Determine the [x, y] coordinate at the center of the cell enclosing the given text.  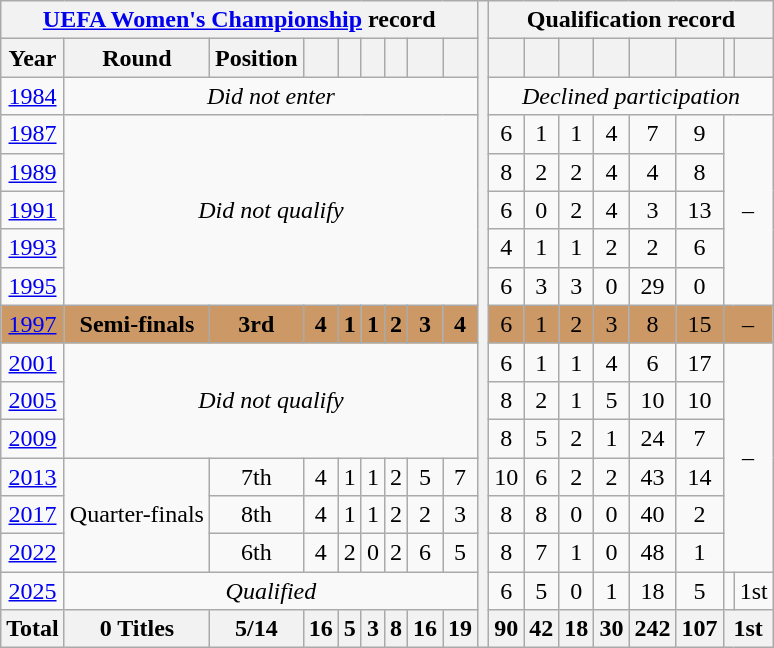
Qualification record [632, 20]
13 [700, 210]
1987 [33, 134]
Semi-finals [136, 324]
UEFA Women's Championship record [240, 20]
40 [652, 515]
242 [652, 629]
Round [136, 58]
24 [652, 438]
5/14 [256, 629]
1991 [33, 210]
Quarter-finals [136, 515]
Year [33, 58]
9 [700, 134]
1993 [33, 248]
14 [700, 477]
0 Titles [136, 629]
1984 [33, 96]
Total [33, 629]
42 [542, 629]
Declined participation [632, 96]
3rd [256, 324]
2022 [33, 553]
2001 [33, 362]
30 [612, 629]
1989 [33, 172]
2005 [33, 400]
Position [256, 58]
1995 [33, 286]
6th [256, 553]
90 [506, 629]
107 [700, 629]
48 [652, 553]
Qualified [270, 591]
2025 [33, 591]
1997 [33, 324]
8th [256, 515]
Did not enter [270, 96]
19 [460, 629]
2013 [33, 477]
15 [700, 324]
43 [652, 477]
7th [256, 477]
2009 [33, 438]
2017 [33, 515]
17 [700, 362]
29 [652, 286]
